Return (x, y) of the center of cell containing provided text 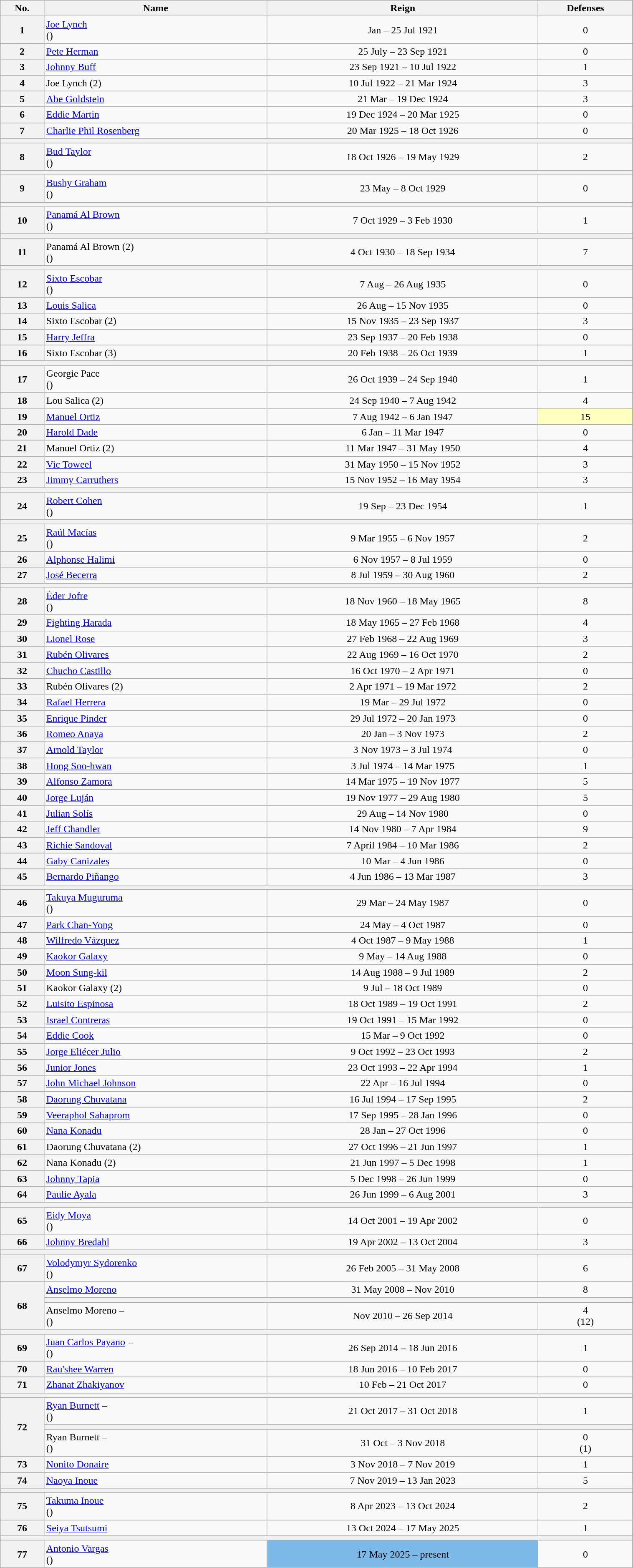
11 (23, 252)
Joe Lynch (2) (155, 83)
Arnold Taylor (155, 750)
9 Jul – 18 Oct 1989 (402, 988)
Volodymyr Sydorenko() (155, 1268)
Daorung Chuvatana (155, 1099)
53 (23, 1020)
29 Aug – 14 Nov 1980 (402, 813)
Robert Cohen() (155, 506)
68 (23, 1306)
64 (23, 1194)
4 Oct 1930 – 18 Sep 1934 (402, 252)
10 Mar – 4 Jun 1986 (402, 861)
11 Mar 1947 – 31 May 1950 (402, 448)
19 Apr 2002 – 13 Oct 2004 (402, 1242)
17 (23, 379)
55 (23, 1052)
20 Jan – 3 Nov 1973 (402, 734)
60 (23, 1131)
58 (23, 1099)
Louis Salica (155, 305)
9 May – 14 Aug 1988 (402, 956)
71 (23, 1385)
18 Oct 1989 – 19 Oct 1991 (402, 1004)
31 (23, 654)
Takuya Muguruma() (155, 903)
23 May – 8 Oct 1929 (402, 189)
18 Nov 1960 – 18 May 1965 (402, 602)
Pete Herman (155, 51)
75 (23, 1507)
Kaokor Galaxy (2) (155, 988)
36 (23, 734)
3 Nov 2018 – 7 Nov 2019 (402, 1464)
Harry Jeffra (155, 337)
Hong Soo-hwan (155, 766)
Anselmo Moreno – () (155, 1316)
5 Dec 1998 – 26 Jun 1999 (402, 1178)
Israel Contreras (155, 1020)
Chucho Castillo (155, 670)
Nov 2010 – 26 Sep 2014 (402, 1316)
21 (23, 448)
63 (23, 1178)
9 Mar 1955 – 6 Nov 1957 (402, 538)
Antonio Vargas() (155, 1554)
33 (23, 686)
Name (155, 8)
Raúl Macías() (155, 538)
23 (23, 480)
Nonito Donaire (155, 1464)
Paulie Ayala (155, 1194)
31 May 1950 – 15 Nov 1952 (402, 464)
7 Oct 1929 – 3 Feb 1930 (402, 220)
Takuma Inoue() (155, 1507)
20 (23, 432)
18 May 1965 – 27 Feb 1968 (402, 623)
34 (23, 702)
Manuel Ortiz (2) (155, 448)
Richie Sandoval (155, 845)
7 Aug – 26 Aug 1935 (402, 284)
51 (23, 988)
10 Feb – 21 Oct 2017 (402, 1385)
19 Oct 1991 – 15 Mar 1992 (402, 1020)
Alfonso Zamora (155, 782)
21 Oct 2017 – 31 Oct 2018 (402, 1411)
Naoya Inoue (155, 1480)
Daorung Chuvatana (2) (155, 1147)
Defenses (585, 8)
18 Jun 2016 – 10 Feb 2017 (402, 1369)
10 (23, 220)
18 (23, 400)
Éder Jofre() (155, 602)
Rubén Olivares (155, 654)
Jimmy Carruthers (155, 480)
16 Oct 1970 – 2 Apr 1971 (402, 670)
Julian Solís (155, 813)
31 Oct – 3 Nov 2018 (402, 1442)
Luisito Espinosa (155, 1004)
Kaokor Galaxy (155, 956)
42 (23, 829)
28 (23, 602)
19 Mar – 29 Jul 1972 (402, 702)
Eidy Moya() (155, 1221)
30 (23, 639)
12 (23, 284)
10 Jul 1922 – 21 Mar 1924 (402, 83)
Reign (402, 8)
66 (23, 1242)
29 Jul 1972 – 20 Jan 1973 (402, 718)
48 (23, 940)
26 Aug – 15 Nov 1935 (402, 305)
25 (23, 538)
59 (23, 1115)
39 (23, 782)
8 Apr 2023 – 13 Oct 2024 (402, 1507)
15 Mar – 9 Oct 1992 (402, 1036)
Panamá Al Brown (2)() (155, 252)
35 (23, 718)
26 Feb 2005 – 31 May 2008 (402, 1268)
19 (23, 416)
Rubén Olivares (2) (155, 686)
24 May – 4 Oct 1987 (402, 924)
Rau'shee Warren (155, 1369)
77 (23, 1554)
Veeraphol Sahaprom (155, 1115)
22 Aug 1969 – 16 Oct 1970 (402, 654)
Enrique Pinder (155, 718)
74 (23, 1480)
23 Sep 1921 – 10 Jul 1922 (402, 67)
16 Jul 1994 – 17 Sep 1995 (402, 1099)
John Michael Johnson (155, 1083)
No. (23, 8)
20 Feb 1938 – 26 Oct 1939 (402, 353)
25 July – 23 Sep 1921 (402, 51)
57 (23, 1083)
69 (23, 1347)
8 Jul 1959 – 30 Aug 1960 (402, 575)
40 (23, 798)
4 Jun 1986 – 13 Mar 1987 (402, 877)
7 Nov 2019 – 13 Jan 2023 (402, 1480)
José Becerra (155, 575)
2 Apr 1971 – 19 Mar 1972 (402, 686)
32 (23, 670)
Harold Dade (155, 432)
Junior Jones (155, 1067)
Seiya Tsutsumi (155, 1528)
26 Sep 2014 – 18 Jun 2016 (402, 1347)
Manuel Ortiz (155, 416)
6 Jan – 11 Mar 1947 (402, 432)
Eddie Martin (155, 115)
Georgie Pace() (155, 379)
21 Jun 1997 – 5 Dec 1998 (402, 1163)
73 (23, 1464)
18 Oct 1926 – 19 May 1929 (402, 157)
0(1) (585, 1442)
Vic Toweel (155, 464)
44 (23, 861)
Fighting Harada (155, 623)
31 May 2008 – Nov 2010 (402, 1290)
62 (23, 1163)
Zhanat Zhakiyanov (155, 1385)
15 Nov 1952 – 16 May 1954 (402, 480)
41 (23, 813)
56 (23, 1067)
23 Oct 1993 – 22 Apr 1994 (402, 1067)
65 (23, 1221)
26 (23, 559)
26 Oct 1939 – 24 Sep 1940 (402, 379)
14 Aug 1988 – 9 Jul 1989 (402, 972)
15 Nov 1935 – 23 Sep 1937 (402, 321)
Jan – 25 Jul 1921 (402, 30)
9 Oct 1992 – 23 Oct 1993 (402, 1052)
43 (23, 845)
20 Mar 1925 – 18 Oct 1926 (402, 131)
70 (23, 1369)
46 (23, 903)
Nana Konadu (155, 1131)
Jorge Luján (155, 798)
Sixto Escobar() (155, 284)
22 (23, 464)
72 (23, 1427)
37 (23, 750)
50 (23, 972)
23 Sep 1937 – 20 Feb 1938 (402, 337)
17 Sep 1995 – 28 Jan 1996 (402, 1115)
26 Jun 1999 – 6 Aug 2001 (402, 1194)
Juan Carlos Payano – () (155, 1347)
Johnny Tapia (155, 1178)
24 (23, 506)
16 (23, 353)
3 Jul 1974 – 14 Mar 1975 (402, 766)
Bernardo Piñango (155, 877)
47 (23, 924)
21 Mar – 19 Dec 1924 (402, 99)
14 Nov 1980 – 7 Apr 1984 (402, 829)
Wilfredo Vázquez (155, 940)
19 Nov 1977 – 29 Aug 1980 (402, 798)
28 Jan – 27 Oct 1996 (402, 1131)
7 Aug 1942 – 6 Jan 1947 (402, 416)
Park Chan-Yong (155, 924)
29 Mar – 24 May 1987 (402, 903)
61 (23, 1147)
19 Dec 1924 – 20 Mar 1925 (402, 115)
27 (23, 575)
13 Oct 2024 – 17 May 2025 (402, 1528)
49 (23, 956)
Johnny Bredahl (155, 1242)
Gaby Canizales (155, 861)
Sixto Escobar (2) (155, 321)
Lionel Rose (155, 639)
14 Oct 2001 – 19 Apr 2002 (402, 1221)
24 Sep 1940 – 7 Aug 1942 (402, 400)
3 Nov 1973 – 3 Jul 1974 (402, 750)
Romeo Anaya (155, 734)
13 (23, 305)
14 Mar 1975 – 19 Nov 1977 (402, 782)
4(12) (585, 1316)
Johnny Buff (155, 67)
6 Nov 1957 – 8 Jul 1959 (402, 559)
Rafael Herrera (155, 702)
Jeff Chandler (155, 829)
Nana Konadu (2) (155, 1163)
14 (23, 321)
7 April 1984 – 10 Mar 1986 (402, 845)
17 May 2025 – present (402, 1554)
Alphonse Halimi (155, 559)
Bushy Graham() (155, 189)
22 Apr – 16 Jul 1994 (402, 1083)
Eddie Cook (155, 1036)
Joe Lynch() (155, 30)
Bud Taylor() (155, 157)
Moon Sung-kil (155, 972)
76 (23, 1528)
45 (23, 877)
4 Oct 1987 – 9 May 1988 (402, 940)
Sixto Escobar (3) (155, 353)
52 (23, 1004)
27 Feb 1968 – 22 Aug 1969 (402, 639)
Panamá Al Brown() (155, 220)
29 (23, 623)
Anselmo Moreno (155, 1290)
Charlie Phil Rosenberg (155, 131)
38 (23, 766)
67 (23, 1268)
27 Oct 1996 – 21 Jun 1997 (402, 1147)
Abe Goldstein (155, 99)
Lou Salica (2) (155, 400)
54 (23, 1036)
Jorge Eliécer Julio (155, 1052)
19 Sep – 23 Dec 1954 (402, 506)
